Extract the [X, Y] coordinate from the center of the cell holding the provided text.  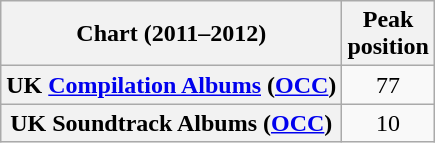
UK Soundtrack Albums (OCC) [172, 123]
Chart (2011–2012) [172, 34]
Peakposition [388, 34]
UK Compilation Albums (OCC) [172, 85]
10 [388, 123]
77 [388, 85]
